Extract the (x, y) coordinate from the center of the cell holding the provided text.  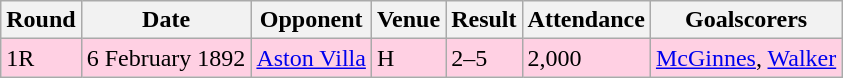
H (408, 58)
Round (41, 20)
McGinnes, Walker (746, 58)
Goalscorers (746, 20)
Venue (408, 20)
Attendance (586, 20)
1R (41, 58)
Opponent (312, 20)
Date (166, 20)
6 February 1892 (166, 58)
Result (484, 20)
2,000 (586, 58)
Aston Villa (312, 58)
2–5 (484, 58)
